Extract the (X, Y) coordinate from the center of the cell holding the provided text.  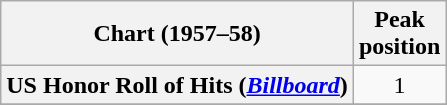
Chart (1957–58) (178, 34)
1 (399, 85)
Peakposition (399, 34)
US Honor Roll of Hits (Billboard) (178, 85)
